Capture the cell that displays the provided text and extract its (x, y) central coordinate. 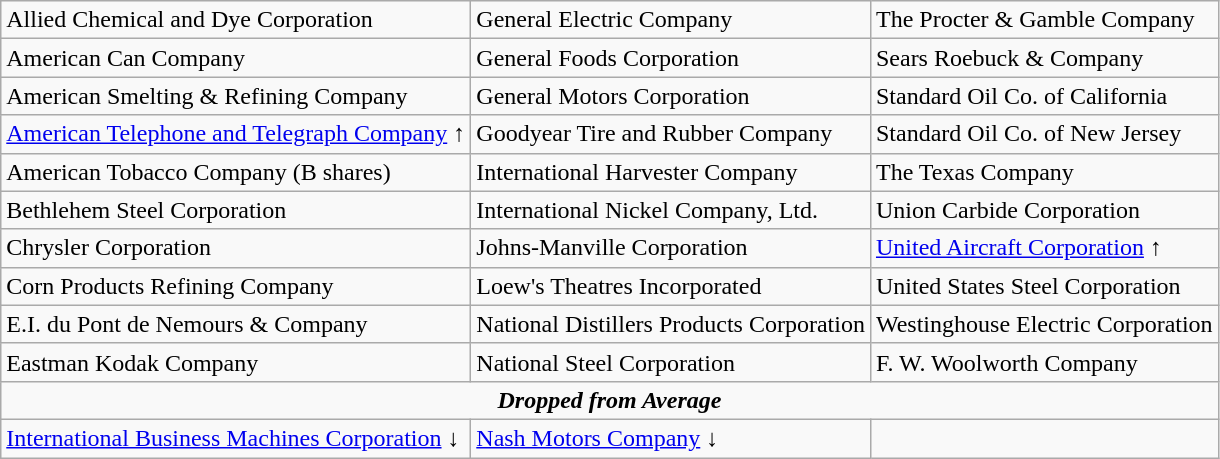
Corn Products Refining Company (236, 286)
American Telephone and Telegraph Company ↑ (236, 134)
United States Steel Corporation (1044, 286)
Westinghouse Electric Corporation (1044, 324)
The Texas Company (1044, 172)
Bethlehem Steel Corporation (236, 210)
The Procter & Gamble Company (1044, 20)
International Business Machines Corporation ↓ (236, 438)
General Electric Company (671, 20)
Standard Oil Co. of New Jersey (1044, 134)
Allied Chemical and Dye Corporation (236, 20)
National Distillers Products Corporation (671, 324)
National Steel Corporation (671, 362)
Dropped from Average (610, 400)
Eastman Kodak Company (236, 362)
United Aircraft Corporation ↑ (1044, 248)
Johns-Manville Corporation (671, 248)
International Harvester Company (671, 172)
Goodyear Tire and Rubber Company (671, 134)
Standard Oil Co. of California (1044, 96)
F. W. Woolworth Company (1044, 362)
American Smelting & Refining Company (236, 96)
Nash Motors Company ↓ (671, 438)
American Tobacco Company (B shares) (236, 172)
E.I. du Pont de Nemours & Company (236, 324)
Chrysler Corporation (236, 248)
Loew's Theatres Incorporated (671, 286)
International Nickel Company, Ltd. (671, 210)
American Can Company (236, 58)
General Foods Corporation (671, 58)
General Motors Corporation (671, 96)
Union Carbide Corporation (1044, 210)
Sears Roebuck & Company (1044, 58)
